Pinpoint the cell where the given text exists, returning its (X, Y) midpoint coordinate. 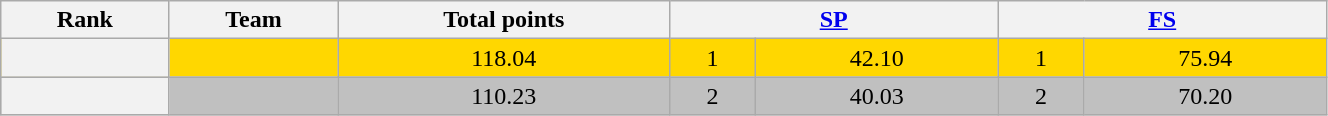
FS (1162, 20)
42.10 (876, 58)
Total points (504, 20)
Team (254, 20)
Rank (85, 20)
40.03 (876, 96)
75.94 (1206, 58)
110.23 (504, 96)
118.04 (504, 58)
70.20 (1206, 96)
SP (834, 20)
